Scan for the cell matching the given text and deliver its [X, Y] coordinate at center. 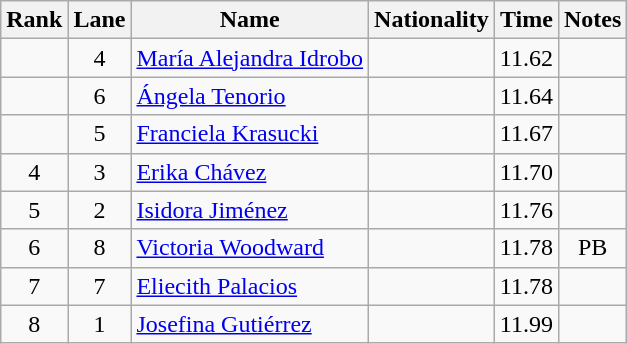
11.99 [526, 324]
11.70 [526, 172]
Nationality [432, 20]
Notes [592, 20]
Time [526, 20]
Erika Chávez [250, 172]
2 [100, 210]
Josefina Gutiérrez [250, 324]
11.62 [526, 58]
1 [100, 324]
Rank [34, 20]
Ángela Tenorio [250, 96]
Victoria Woodward [250, 248]
Name [250, 20]
11.76 [526, 210]
Franciela Krasucki [250, 134]
Lane [100, 20]
11.64 [526, 96]
11.67 [526, 134]
Isidora Jiménez [250, 210]
María Alejandra Idrobo [250, 58]
3 [100, 172]
Eliecith Palacios [250, 286]
PB [592, 248]
